From the cell containing the given text, extract its center point as (x, y) coordinate. 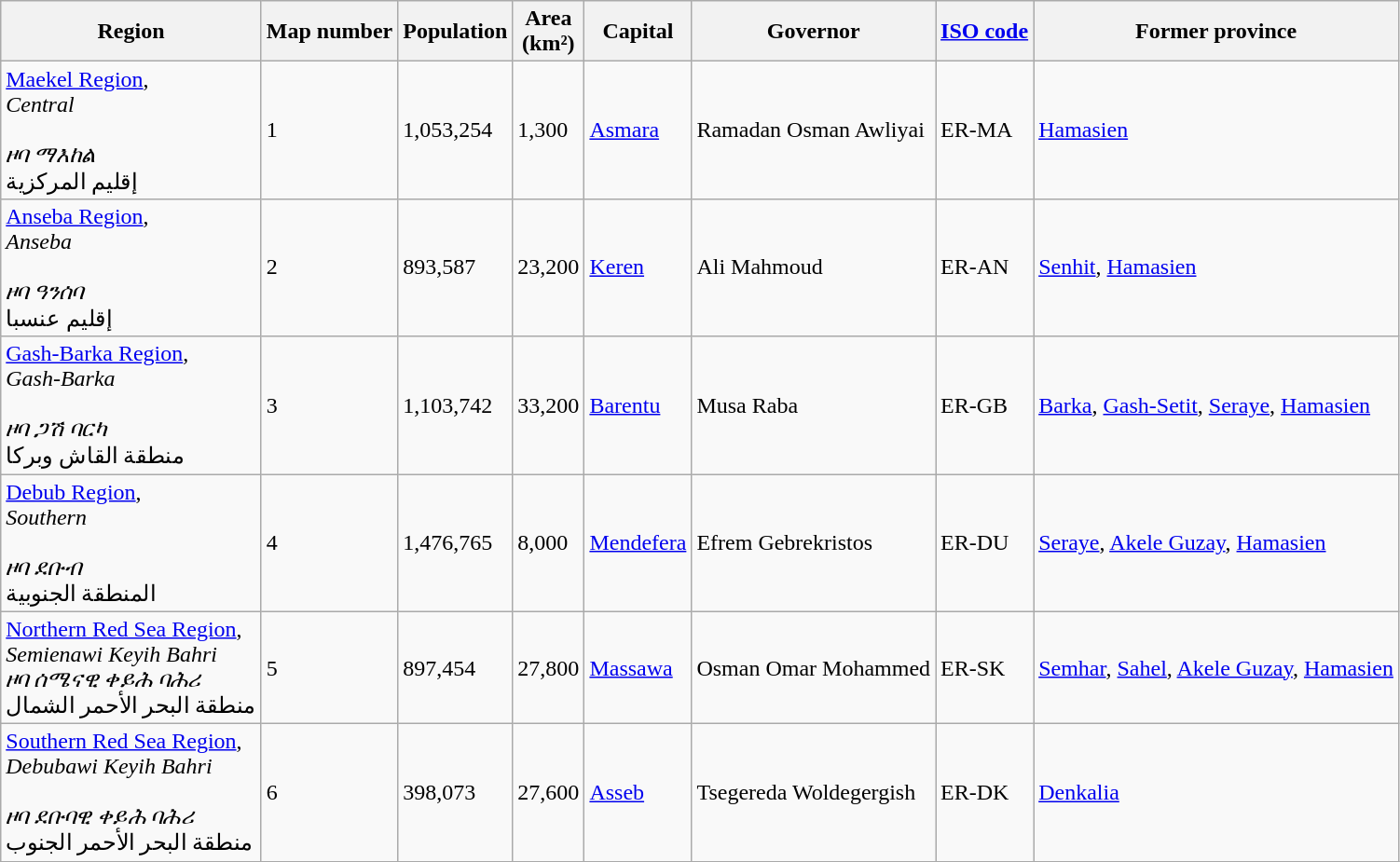
ER-MA (984, 130)
Southern Red Sea Region, Debubawi Keyih Bahri ዞባ ደቡባዊ ቀይሕ ባሕሪمنطقة البحر الأحمر الجنوب (131, 793)
Anseba Region, Anseba ዞባ ዓንሰባإقليم عنسبا (131, 267)
ER-SK (984, 667)
Capital (638, 32)
897,454 (455, 667)
1,476,765 (455, 542)
ER-GB (984, 405)
Mendefera (638, 542)
Seraye, Akele Guzay, Hamasien (1216, 542)
Ali Mahmoud (814, 267)
23,200 (548, 267)
Maekel Region, Central ዞባ ማእከልإقليم المركزية (131, 130)
Tsegereda Woldegergish (814, 793)
33,200 (548, 405)
Asmara (638, 130)
Musa Raba (814, 405)
2 (329, 267)
6 (329, 793)
Efrem Gebrekristos (814, 542)
1,053,254 (455, 130)
Area(km²) (548, 32)
1,300 (548, 130)
ER-DU (984, 542)
Senhit, Hamasien (1216, 267)
Debub Region, Southern ዞባ ደቡብالمنطقة الجنوبية (131, 542)
4 (329, 542)
893,587 (455, 267)
ER-DK (984, 793)
ER-AN (984, 267)
ISO code (984, 32)
27,600 (548, 793)
Barentu (638, 405)
1,103,742 (455, 405)
Population (455, 32)
Barka, Gash-Setit, Seraye, Hamasien (1216, 405)
Gash-Barka Region, Gash-Barka ዞባ ጋሽ ባርካمنطقة القاش وبركا (131, 405)
Northern Red Sea Region, Semienawi Keyih Bahri ዞባ ሰሜናዊ ቀይሕ ባሕሪمنطقة البحر الأحمر الشمال (131, 667)
Governor (814, 32)
Asseb (638, 793)
Former province (1216, 32)
Ramadan Osman Awliyai (814, 130)
3 (329, 405)
5 (329, 667)
Region (131, 32)
Map number (329, 32)
Keren (638, 267)
Massawa (638, 667)
8,000 (548, 542)
27,800 (548, 667)
398,073 (455, 793)
1 (329, 130)
Semhar, Sahel, Akele Guzay, Hamasien (1216, 667)
Hamasien (1216, 130)
Osman Omar Mohammed (814, 667)
Denkalia (1216, 793)
